Return the (x, y) coordinate for the center point of the cell that contains the specified text.  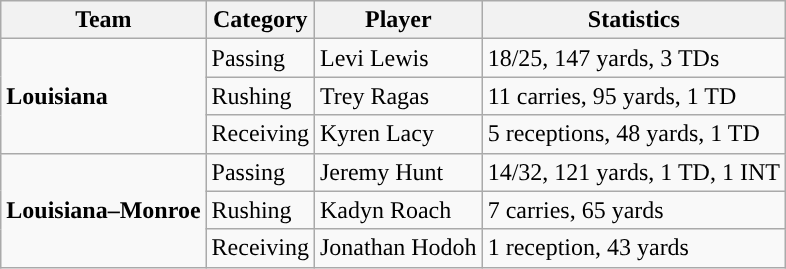
Kyren Lacy (398, 134)
Player (398, 20)
Louisiana (104, 96)
Trey Ragas (398, 96)
Kadyn Roach (398, 210)
Louisiana–Monroe (104, 210)
14/32, 121 yards, 1 TD, 1 INT (634, 172)
Jeremy Hunt (398, 172)
Statistics (634, 20)
18/25, 147 yards, 3 TDs (634, 58)
7 carries, 65 yards (634, 210)
Levi Lewis (398, 58)
Team (104, 20)
5 receptions, 48 yards, 1 TD (634, 134)
Jonathan Hodoh (398, 248)
Category (260, 20)
1 reception, 43 yards (634, 248)
11 carries, 95 yards, 1 TD (634, 96)
